Determine the (X, Y) coordinate at the center of the cell enclosing the given text.  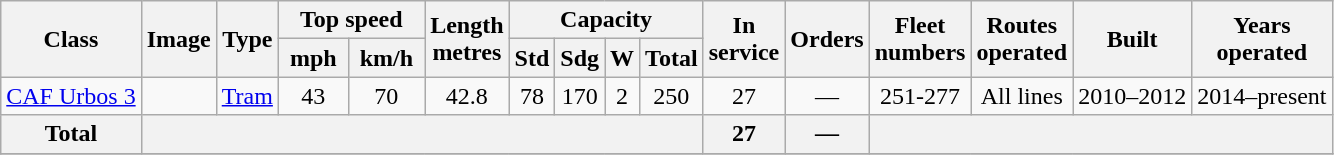
Lengthmetres (467, 39)
Tram (247, 96)
Image (178, 39)
2010–2012 (1132, 96)
mph (313, 58)
2 (622, 96)
250 (672, 96)
Yearsoperated (1262, 39)
Orders (827, 39)
Class (71, 39)
All lines (1022, 96)
170 (580, 96)
Built (1132, 39)
251-277 (920, 96)
2014–present (1262, 96)
Fleetnumbers (920, 39)
78 (532, 96)
W (622, 58)
km/h (386, 58)
Type (247, 39)
Routesoperated (1022, 39)
Top speed (351, 20)
43 (313, 96)
42.8 (467, 96)
70 (386, 96)
Capacity (606, 20)
Sdg (580, 58)
CAF Urbos 3 (71, 96)
Inservice (744, 39)
Std (532, 58)
